For the text-containing cell, return its midpoint in [x, y] coordinate format. 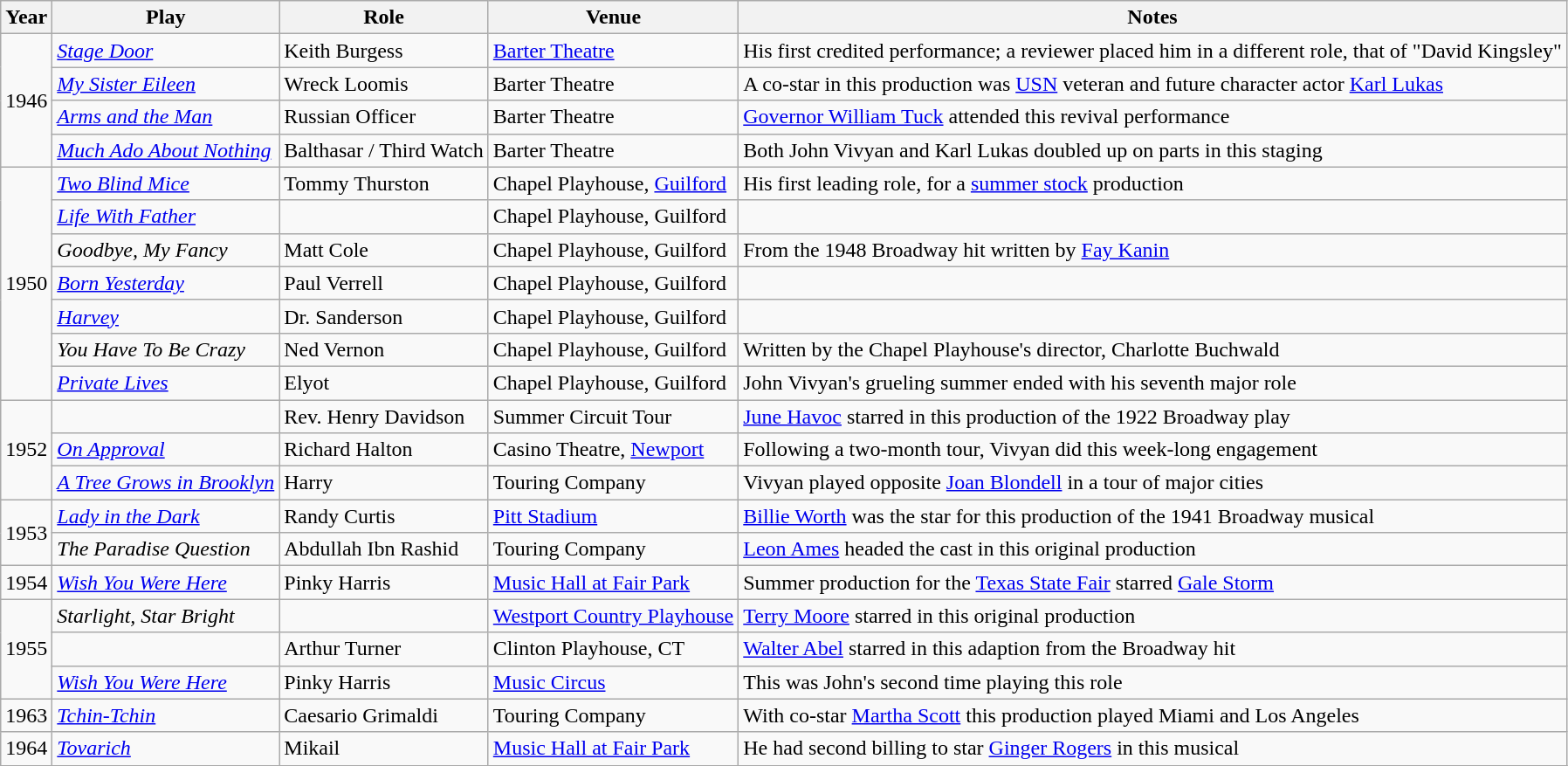
John Vivyan's grueling summer ended with his seventh major role [1152, 383]
Arthur Turner [384, 649]
Keith Burgess [384, 51]
Elyot [384, 383]
Born Yesterday [166, 283]
The Paradise Question [166, 549]
Summer Circuit Tour [613, 417]
Randy Curtis [384, 516]
Matt Cole [384, 250]
A co-star in this production was USN veteran and future character actor Karl Lukas [1152, 84]
Stage Door [166, 51]
Venue [613, 17]
Rev. Henry Davidson [384, 417]
Caesario Grimaldi [384, 715]
1964 [26, 749]
1950 [26, 283]
Billie Worth was the star for this production of the 1941 Broadway musical [1152, 516]
1955 [26, 649]
Terry Moore starred in this original production [1152, 616]
Westport Country Playhouse [613, 616]
This was John's second time playing this role [1152, 682]
Music Circus [613, 682]
Notes [1152, 17]
1952 [26, 450]
1953 [26, 533]
Play [166, 17]
1946 [26, 100]
1954 [26, 583]
Life With Father [166, 217]
From the 1948 Broadway hit written by Fay Kanin [1152, 250]
On Approval [166, 450]
Written by the Chapel Playhouse's director, Charlotte Buchwald [1152, 349]
My Sister Eileen [166, 84]
Arms and the Man [166, 117]
Two Blind Mice [166, 183]
Lady in the Dark [166, 516]
Vivyan played opposite Joan Blondell in a tour of major cities [1152, 483]
Year [26, 17]
Harvey [166, 316]
Goodbye, My Fancy [166, 250]
Russian Officer [384, 117]
Summer production for the Texas State Fair starred Gale Storm [1152, 583]
June Havoc starred in this production of the 1922 Broadway play [1152, 417]
With co-star Martha Scott this production played Miami and Los Angeles [1152, 715]
Paul Verrell [384, 283]
He had second billing to star Ginger Rogers in this musical [1152, 749]
Richard Halton [384, 450]
Abdullah Ibn Rashid [384, 549]
Both John Vivyan and Karl Lukas doubled up on parts in this staging [1152, 150]
Role [384, 17]
Governor William Tuck attended this revival performance [1152, 117]
Harry [384, 483]
1963 [26, 715]
Mikail [384, 749]
Pitt Stadium [613, 516]
Balthasar / Third Watch [384, 150]
Walter Abel starred in this adaption from the Broadway hit [1152, 649]
A Tree Grows in Brooklyn [166, 483]
Following a two-month tour, Vivyan did this week-long engagement [1152, 450]
Casino Theatre, Newport [613, 450]
Leon Ames headed the cast in this original production [1152, 549]
Tommy Thurston [384, 183]
Ned Vernon [384, 349]
Private Lives [166, 383]
Clinton Playhouse, CT [613, 649]
Much Ado About Nothing [166, 150]
His first leading role, for a summer stock production [1152, 183]
Tchin-Tchin [166, 715]
You Have To Be Crazy [166, 349]
Dr. Sanderson [384, 316]
Starlight, Star Bright [166, 616]
His first credited performance; a reviewer placed him in a different role, that of "David Kingsley" [1152, 51]
Wreck Loomis [384, 84]
Tovarich [166, 749]
